Return (x, y) of the center of cell containing provided text 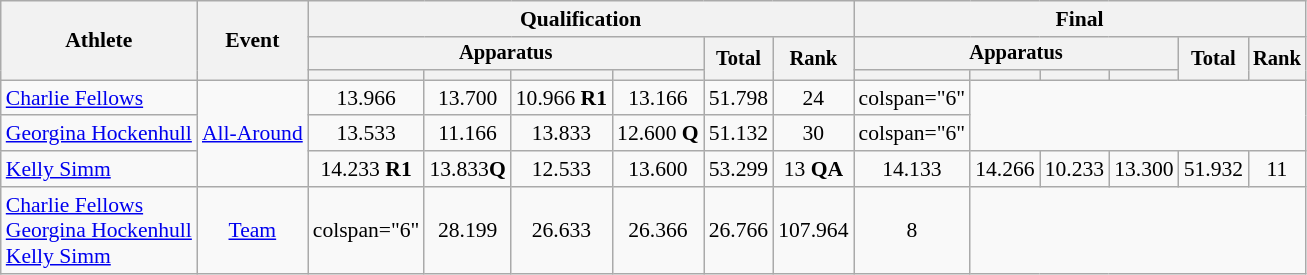
11 (1277, 169)
Georgina Hockenhull (99, 134)
13.166 (658, 98)
13.833Q (467, 169)
11.166 (467, 134)
Kelly Simm (99, 169)
26.766 (738, 230)
Charlie Fellows (99, 98)
Athlete (99, 40)
Team (252, 230)
14.133 (912, 169)
13.533 (366, 134)
14.233 R1 (366, 169)
8 (912, 230)
13.600 (658, 169)
13.700 (467, 98)
10.966 R1 (562, 98)
107.964 (813, 230)
14.266 (1004, 169)
26.633 (562, 230)
13 QA (813, 169)
Event (252, 40)
13.833 (562, 134)
Final (1080, 19)
12.600 Q (658, 134)
13.966 (366, 98)
51.932 (1214, 169)
51.132 (738, 134)
51.798 (738, 98)
All-Around (252, 134)
13.300 (1144, 169)
24 (813, 98)
30 (813, 134)
12.533 (562, 169)
10.233 (1074, 169)
26.366 (658, 230)
28.199 (467, 230)
Qualification (581, 19)
Charlie FellowsGeorgina HockenhullKelly Simm (99, 230)
53.299 (738, 169)
